Pinpoint the cell where the given text exists, returning its (X, Y) midpoint coordinate. 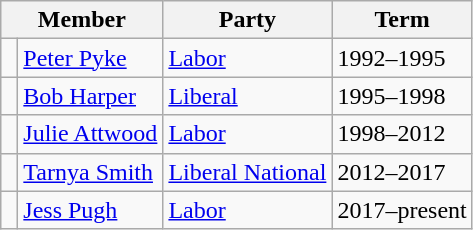
1995–1998 (402, 96)
Member (82, 20)
Bob Harper (90, 96)
Liberal (248, 96)
1998–2012 (402, 134)
Julie Attwood (90, 134)
Tarnya Smith (90, 172)
2012–2017 (402, 172)
Liberal National (248, 172)
2017–present (402, 210)
1992–1995 (402, 58)
Term (402, 20)
Party (248, 20)
Jess Pugh (90, 210)
Peter Pyke (90, 58)
